Locate the cell with the specified text and output its [X, Y] center coordinate. 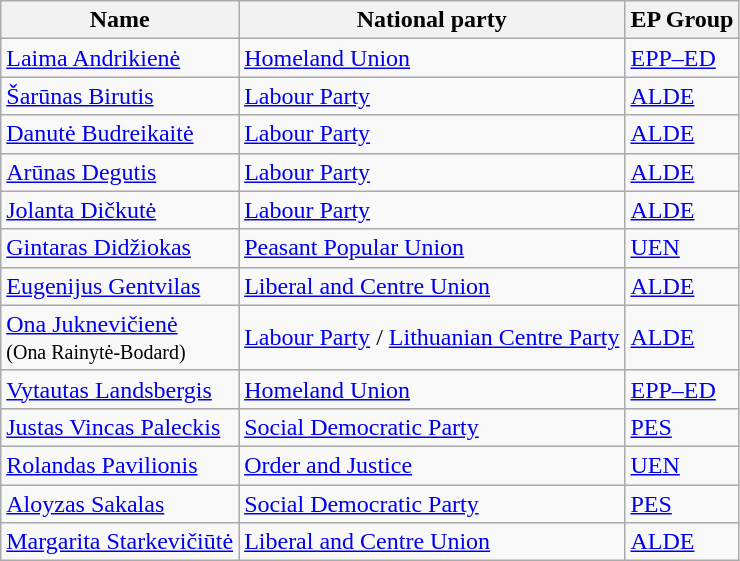
Eugenijus Gentvilas [120, 286]
Vytautas Landsbergis [120, 389]
Order and Justice [432, 465]
Šarūnas Birutis [120, 96]
Aloyzas Sakalas [120, 503]
Laima Andrikienė [120, 58]
Peasant Popular Union [432, 248]
Gintaras Didžiokas [120, 248]
Margarita Starkevičiūtė [120, 542]
Rolandas Pavilionis [120, 465]
Jolanta Dičkutė [120, 210]
Ona Juknevičienė (Ona Rainytė-Bodard) [120, 338]
Labour Party / Lithuanian Centre Party [432, 338]
Danutė Budreikaitė [120, 134]
Arūnas Degutis [120, 172]
Justas Vincas Paleckis [120, 427]
National party [432, 20]
EP Group [682, 20]
Name [120, 20]
